Provide the (X, Y) coordinate of the cell's center where the given text is located.  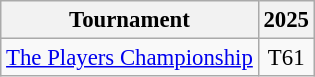
2025 (286, 20)
Tournament (130, 20)
T61 (286, 58)
The Players Championship (130, 58)
